Locate the cell with the specified text and output its (X, Y) center coordinate. 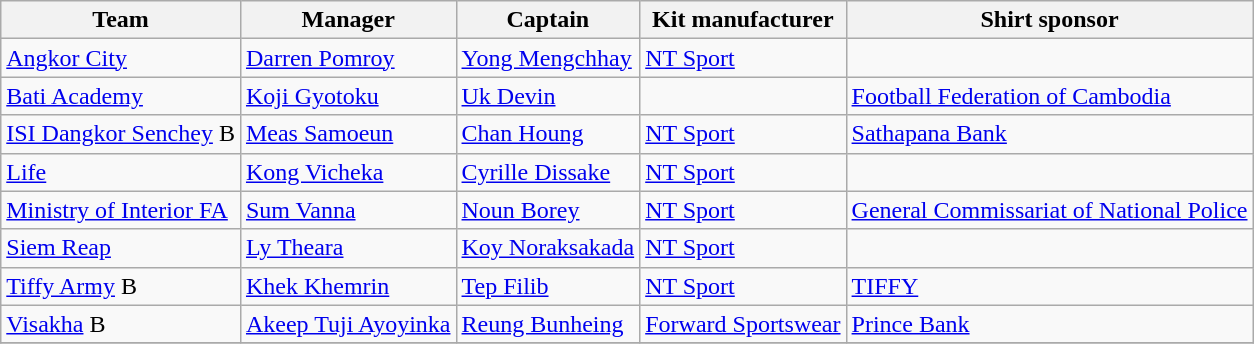
Life (121, 172)
Meas Samoeun (348, 134)
Bati Academy (121, 96)
Cyrille Dissake (548, 172)
Shirt sponsor (1050, 20)
Siem Reap (121, 248)
Sum Vanna (348, 210)
Prince Bank (1050, 324)
Chan Houng (548, 134)
ISI Dangkor Senchey B (121, 134)
Angkor City (121, 58)
Yong Mengchhay (548, 58)
Akeep Tuji Ayoyinka (348, 324)
Kong Vicheka (348, 172)
Tiffy Army B (121, 286)
Darren Pomroy (348, 58)
TIFFY (1050, 286)
Football Federation of Cambodia (1050, 96)
Ly Theara (348, 248)
Forward Sportswear (743, 324)
Team (121, 20)
Uk Devin (548, 96)
Sathapana Bank (1050, 134)
Koji Gyotoku (348, 96)
Khek Khemrin (348, 286)
Captain (548, 20)
Tep Filib (548, 286)
General Commissariat of National Police (1050, 210)
Koy Noraksakada (548, 248)
Manager (348, 20)
Visakha B (121, 324)
Kit manufacturer (743, 20)
Ministry of Interior FA (121, 210)
Noun Borey (548, 210)
Reung Bunheing (548, 324)
